Pinpoint the cell where the given text exists, returning its [x, y] midpoint coordinate. 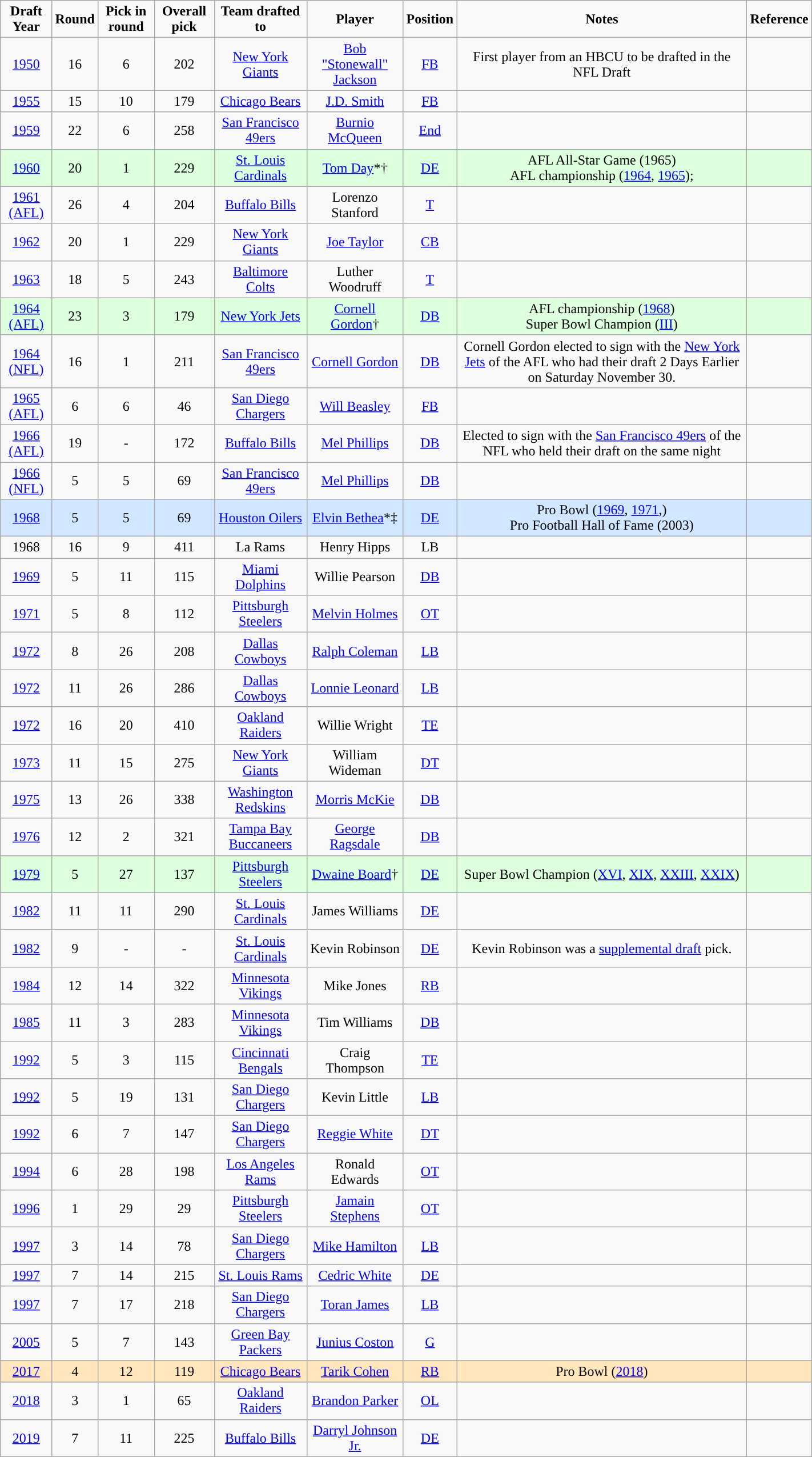
1966 (NFL) [26, 480]
Toran James [355, 1305]
1966 (AFL) [26, 443]
Joe Taylor [355, 242]
17 [126, 1305]
283 [184, 1023]
G [430, 1342]
1973 [26, 762]
End [430, 130]
1984 [26, 985]
Cedric White [355, 1275]
First player from an HBCU to be drafted in the NFL Draft [602, 64]
338 [184, 800]
Melvin Holmes [355, 614]
Henry Hipps [355, 547]
Player [355, 19]
2017 [26, 1371]
Willie Wright [355, 726]
Round [75, 19]
Junius Coston [355, 1342]
CB [430, 242]
Green Bay Packers [260, 1342]
410 [184, 726]
225 [184, 1438]
Super Bowl Champion (XVI, XIX, XXIII, XXIX) [602, 874]
J.D. Smith [355, 101]
Position [430, 19]
290 [184, 911]
Notes [602, 19]
1950 [26, 64]
Willie Pearson [355, 577]
204 [184, 205]
22 [75, 130]
137 [184, 874]
198 [184, 1171]
1976 [26, 836]
Cornell Gordon [355, 361]
1962 [26, 242]
Brandon Parker [355, 1401]
Bob "Stonewall" Jackson [355, 64]
1960 [26, 168]
Tom Day*† [355, 168]
78 [184, 1246]
411 [184, 547]
1965 (AFL) [26, 406]
Los Angeles Rams [260, 1171]
Dwaine Board† [355, 874]
1964 (NFL) [26, 361]
Elvin Bethea*‡ [355, 518]
Cornell Gordon elected to sign with the New York Jets of the AFL who had their draft 2 Days Earlier on Saturday November 30. [602, 361]
143 [184, 1342]
Draft Year [26, 19]
321 [184, 836]
Tim Williams [355, 1023]
1963 [26, 279]
Darryl Johnson Jr. [355, 1438]
1955 [26, 101]
258 [184, 130]
1994 [26, 1171]
Overall pick [184, 19]
65 [184, 1401]
Team drafted to [260, 19]
147 [184, 1135]
243 [184, 279]
275 [184, 762]
Lorenzo Stanford [355, 205]
Kevin Robinson was a supplemental draft pick. [602, 948]
211 [184, 361]
218 [184, 1305]
172 [184, 443]
131 [184, 1097]
1975 [26, 800]
Ronald Edwards [355, 1171]
286 [184, 688]
112 [184, 614]
1996 [26, 1209]
Cincinnati Bengals [260, 1059]
Kevin Robinson [355, 948]
18 [75, 279]
13 [75, 800]
New York Jets [260, 317]
Luther Woodruff [355, 279]
1961 (AFL) [26, 205]
Burnio McQueen [355, 130]
Tampa Bay Buccaneers [260, 836]
George Ragsdale [355, 836]
27 [126, 874]
Ralph Coleman [355, 651]
Craig Thompson [355, 1059]
Kevin Little [355, 1097]
2 [126, 836]
322 [184, 985]
AFL championship (1968)Super Bowl Champion (III) [602, 317]
St. Louis Rams [260, 1275]
Reggie White [355, 1135]
1985 [26, 1023]
1979 [26, 874]
Pro Bowl (2018) [602, 1371]
Houston Oilers [260, 518]
46 [184, 406]
Pick in round [126, 19]
1969 [26, 577]
Tarik Cohen [355, 1371]
Morris McKie [355, 800]
James Williams [355, 911]
Miami Dolphins [260, 577]
2005 [26, 1342]
215 [184, 1275]
Mike Jones [355, 985]
Reference [779, 19]
10 [126, 101]
Pro Bowl (1969, 1971,)Pro Football Hall of Fame (2003) [602, 518]
Will Beasley [355, 406]
2019 [26, 1438]
William Wideman [355, 762]
Baltimore Colts [260, 279]
Washington Redskins [260, 800]
202 [184, 64]
1971 [26, 614]
Lonnie Leonard [355, 688]
La Rams [260, 547]
Mike Hamilton [355, 1246]
119 [184, 1371]
OL [430, 1401]
Jamain Stephens [355, 1209]
1959 [26, 130]
Cornell Gordon† [355, 317]
208 [184, 651]
2018 [26, 1401]
AFL All-Star Game (1965)AFL championship (1964, 1965); [602, 168]
Elected to sign with the San Francisco 49ers of the NFL who held their draft on the same night [602, 443]
1964 (AFL) [26, 317]
23 [75, 317]
28 [126, 1171]
